Return [X, Y] of the center of cell containing provided text 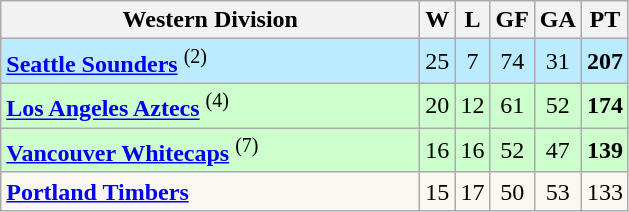
Los Angeles Aztecs (4) [210, 106]
PT [604, 20]
207 [604, 62]
47 [558, 150]
50 [512, 191]
Portland Timbers [210, 191]
12 [472, 106]
Western Division [210, 20]
L [472, 20]
133 [604, 191]
GF [512, 20]
W [438, 20]
Vancouver Whitecaps (7) [210, 150]
61 [512, 106]
25 [438, 62]
31 [558, 62]
139 [604, 150]
GA [558, 20]
53 [558, 191]
15 [438, 191]
17 [472, 191]
20 [438, 106]
Seattle Sounders (2) [210, 62]
74 [512, 62]
174 [604, 106]
7 [472, 62]
